Determine the [X, Y] coordinate at the center of the cell enclosing the given text.  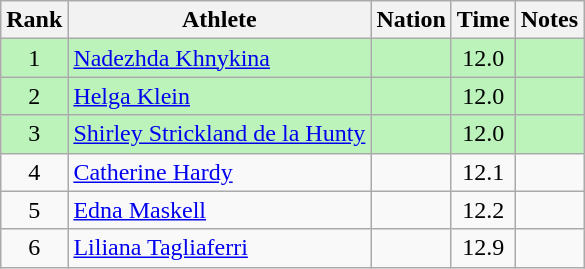
Liliana Tagliaferri [220, 248]
Edna Maskell [220, 210]
12.1 [483, 172]
12.2 [483, 210]
1 [34, 58]
Nadezhda Khnykina [220, 58]
6 [34, 248]
Catherine Hardy [220, 172]
12.9 [483, 248]
4 [34, 172]
Shirley Strickland de la Hunty [220, 134]
Notes [549, 20]
Nation [411, 20]
3 [34, 134]
Time [483, 20]
Athlete [220, 20]
Helga Klein [220, 96]
Rank [34, 20]
2 [34, 96]
5 [34, 210]
